From the cell containing the given text, extract its center point as (X, Y) coordinate. 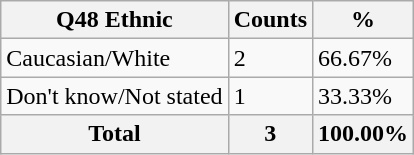
2 (270, 58)
Total (114, 134)
100.00% (364, 134)
66.67% (364, 58)
% (364, 20)
Counts (270, 20)
Caucasian/White (114, 58)
1 (270, 96)
Don't know/Not stated (114, 96)
3 (270, 134)
33.33% (364, 96)
Q48 Ethnic (114, 20)
